Extract the (x, y) coordinate from the center of the cell holding the provided text.  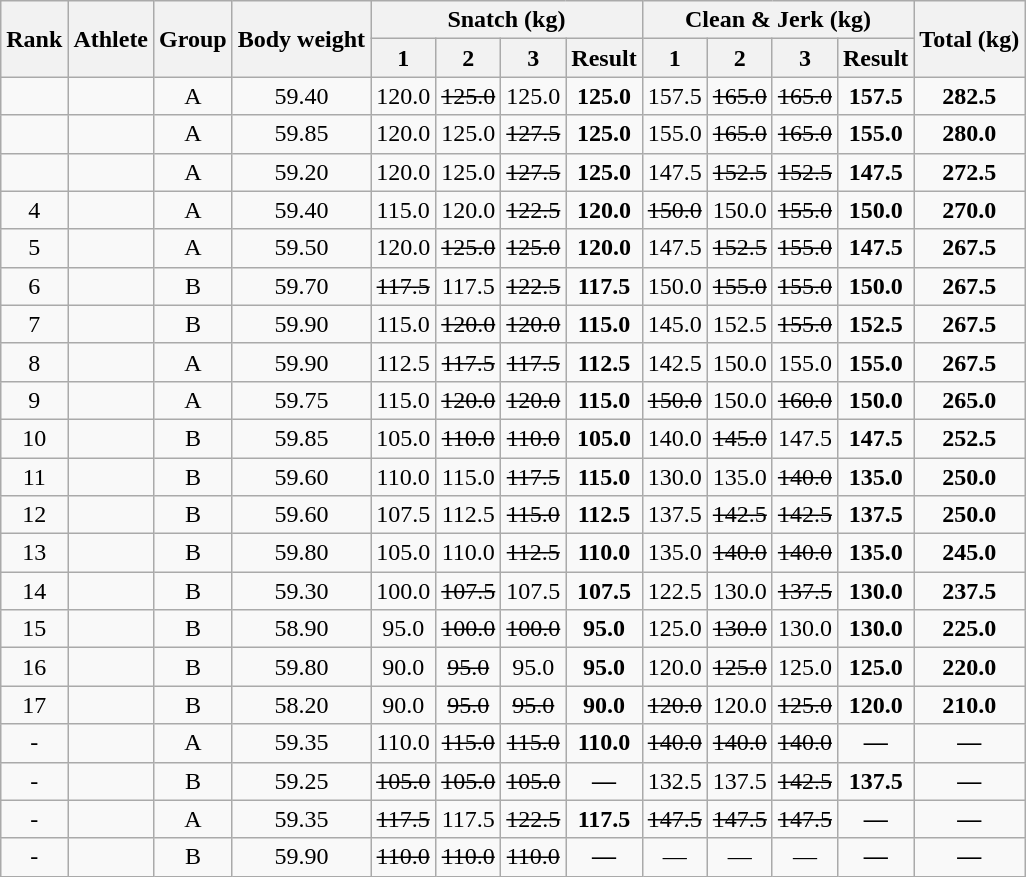
245.0 (970, 553)
210.0 (970, 705)
6 (34, 286)
59.30 (301, 591)
270.0 (970, 210)
Body weight (301, 39)
132.5 (674, 781)
Athlete (111, 39)
5 (34, 248)
Snatch (kg) (507, 20)
265.0 (970, 400)
14 (34, 591)
Group (194, 39)
Clean & Jerk (kg) (778, 20)
282.5 (970, 96)
160.0 (804, 400)
58.90 (301, 629)
225.0 (970, 629)
10 (34, 438)
17 (34, 705)
59.75 (301, 400)
8 (34, 362)
11 (34, 477)
13 (34, 553)
58.20 (301, 705)
4 (34, 210)
15 (34, 629)
272.5 (970, 172)
59.50 (301, 248)
Total (kg) (970, 39)
252.5 (970, 438)
59.70 (301, 286)
9 (34, 400)
16 (34, 667)
59.20 (301, 172)
59.25 (301, 781)
220.0 (970, 667)
12 (34, 515)
237.5 (970, 591)
280.0 (970, 134)
Rank (34, 39)
7 (34, 324)
